Search for the cell housing the specified text and yield its [x, y] center coordinate. 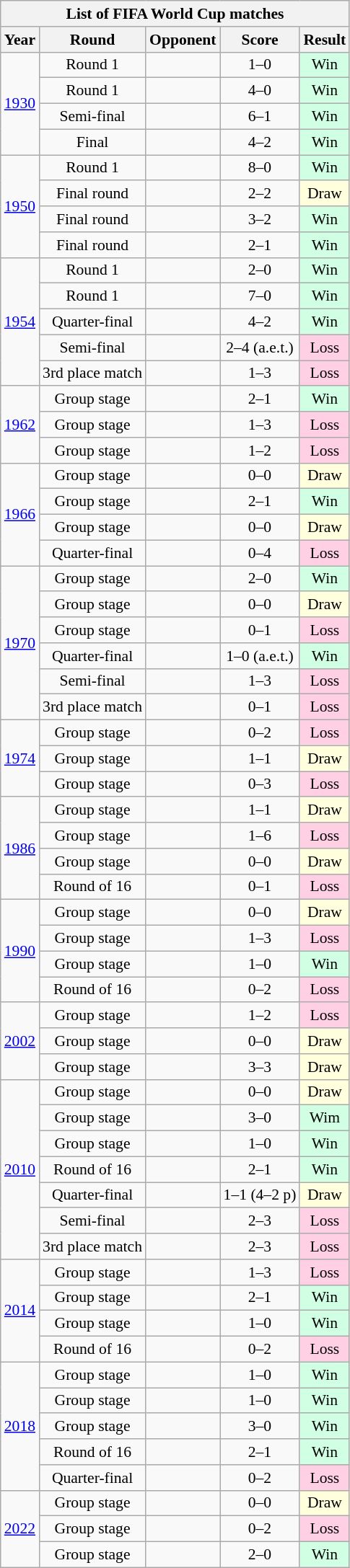
1974 [20, 758]
Round [92, 40]
7–0 [260, 296]
1–6 [260, 836]
2–4 (a.e.t.) [260, 347]
1962 [20, 425]
Year [20, 40]
1954 [20, 322]
2022 [20, 1528]
1930 [20, 103]
1950 [20, 206]
Final [92, 142]
0–3 [260, 784]
Wim [325, 1118]
2002 [20, 1041]
1–0 (a.e.t.) [260, 656]
Opponent [183, 40]
0–4 [260, 553]
6–1 [260, 117]
4–0 [260, 91]
2018 [20, 1426]
Score [260, 40]
2014 [20, 1311]
1986 [20, 849]
8–0 [260, 168]
1990 [20, 951]
1–1 (4–2 p) [260, 1195]
1970 [20, 643]
2–2 [260, 194]
3–3 [260, 1067]
List of FIFA World Cup matches [175, 14]
3–2 [260, 219]
2010 [20, 1169]
Result [325, 40]
1966 [20, 514]
